Pinpoint the cell where the given text exists, returning its (x, y) midpoint coordinate. 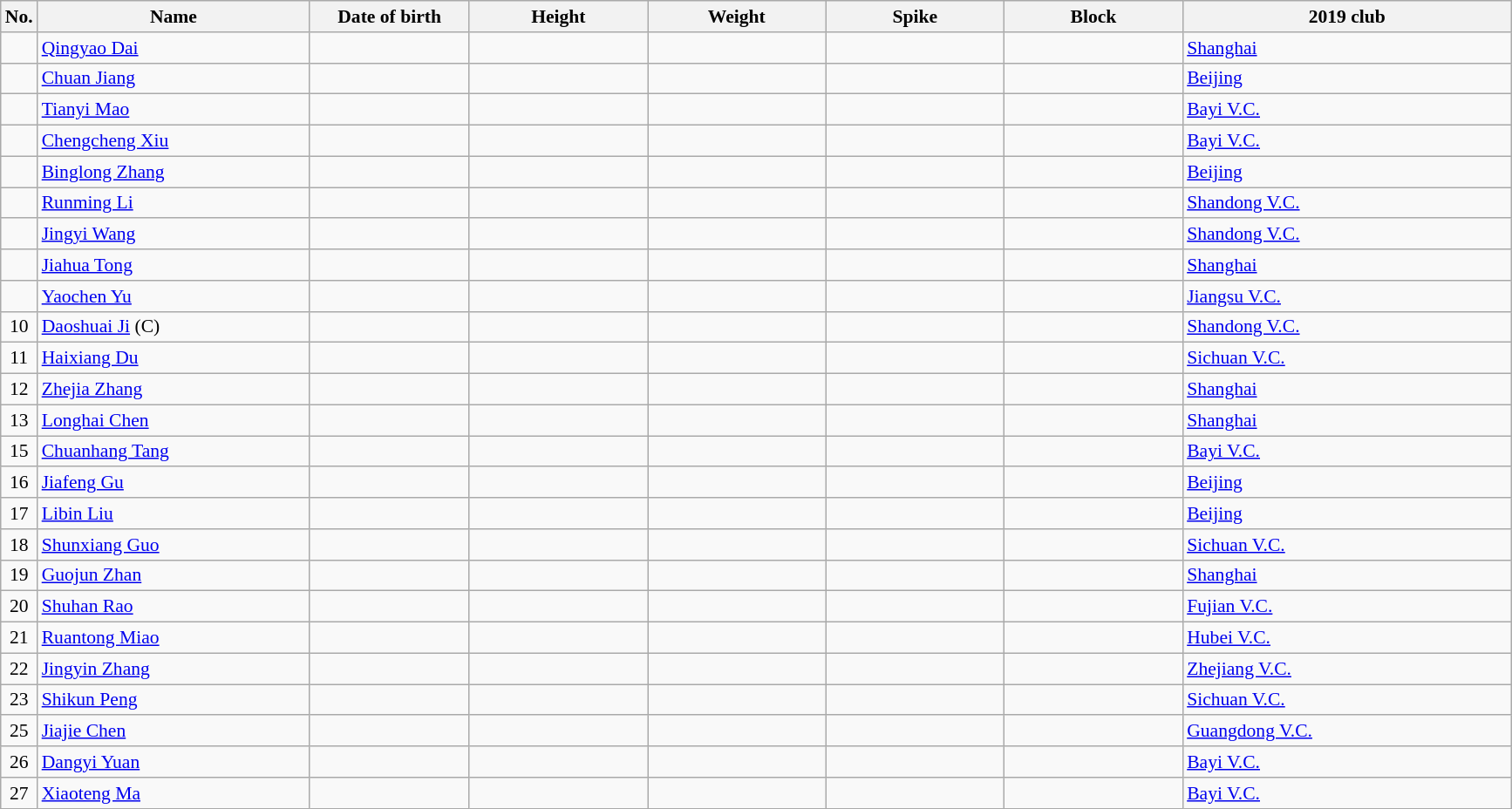
12 (19, 390)
Runming Li (174, 203)
11 (19, 358)
Chuanhang Tang (174, 452)
Yaochen Yu (174, 296)
Jiajie Chen (174, 731)
19 (19, 575)
Guojun Zhan (174, 575)
17 (19, 513)
13 (19, 420)
26 (19, 762)
15 (19, 452)
2019 club (1346, 17)
Hubei V.C. (1346, 638)
Daoshuai Ji (C) (174, 327)
20 (19, 607)
Name (174, 17)
Height (558, 17)
18 (19, 545)
Xiaoteng Ma (174, 793)
Spike (916, 17)
Qingyao Dai (174, 48)
Jiangsu V.C. (1346, 296)
22 (19, 669)
No. (19, 17)
Dangyi Yuan (174, 762)
Fujian V.C. (1346, 607)
Chuan Jiang (174, 78)
Haixiang Du (174, 358)
25 (19, 731)
Chengcheng Xiu (174, 141)
Jiafeng Gu (174, 483)
Zhejia Zhang (174, 390)
Libin Liu (174, 513)
23 (19, 700)
Jiahua Tong (174, 265)
21 (19, 638)
Shikun Peng (174, 700)
Tianyi Mao (174, 110)
10 (19, 327)
Binglong Zhang (174, 172)
Jingyi Wang (174, 235)
Weight (738, 17)
Shunxiang Guo (174, 545)
Block (1093, 17)
16 (19, 483)
Jingyin Zhang (174, 669)
Date of birth (389, 17)
Longhai Chen (174, 420)
Shuhan Rao (174, 607)
Ruantong Miao (174, 638)
Guangdong V.C. (1346, 731)
Zhejiang V.C. (1346, 669)
27 (19, 793)
